Scan for the cell matching the given text and deliver its [X, Y] coordinate at center. 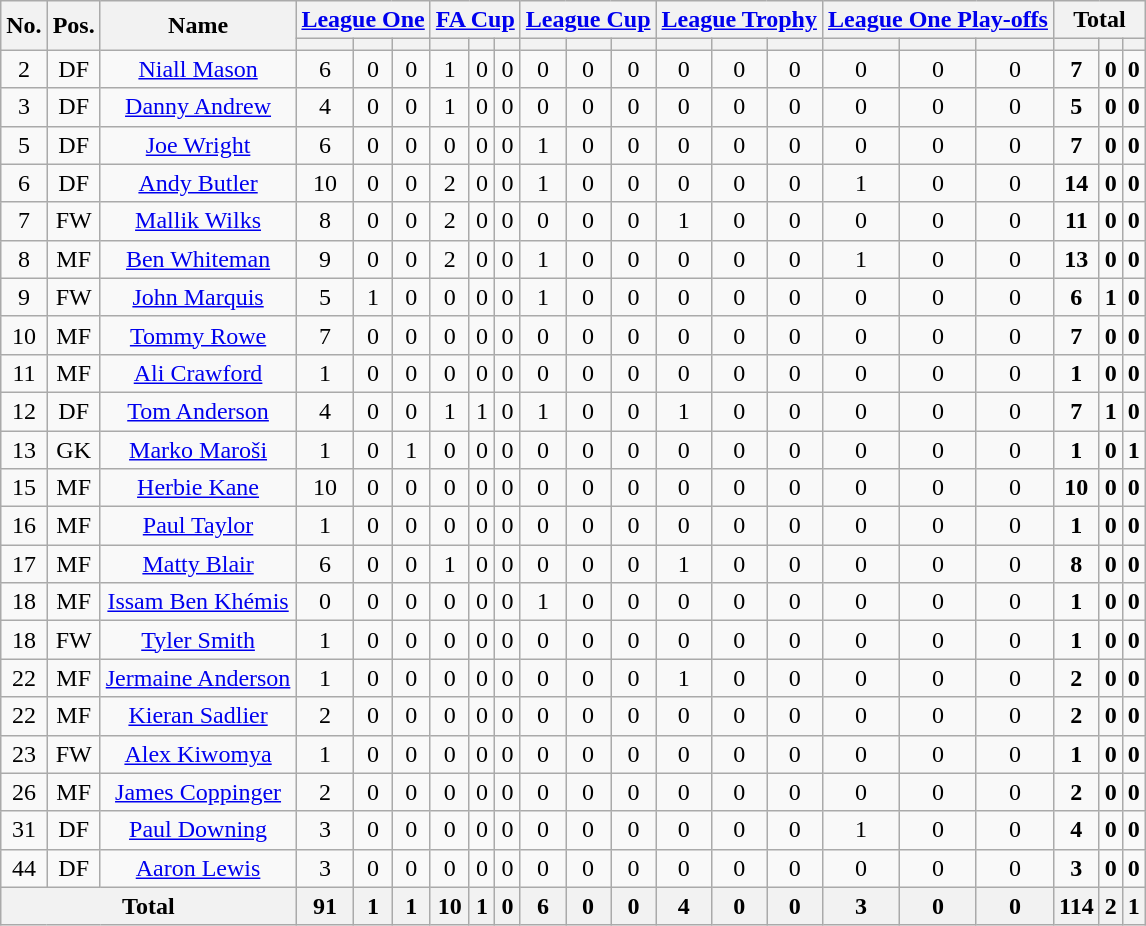
Issam Ben Khémis [198, 602]
Matty Blair [198, 564]
Ben Whiteman [198, 259]
Tom Anderson [198, 411]
14 [1076, 183]
Paul Downing [198, 830]
12 [24, 411]
26 [24, 792]
No. [24, 26]
16 [24, 526]
League One [363, 20]
Name [198, 26]
FA Cup [475, 20]
Alex Kiwomya [198, 754]
114 [1076, 906]
League Cup [588, 20]
GK [74, 449]
James Coppinger [198, 792]
Tommy Rowe [198, 335]
Ali Crawford [198, 373]
Tyler Smith [198, 640]
23 [24, 754]
15 [24, 488]
League One Play-offs [938, 20]
Herbie Kane [198, 488]
Jermaine Anderson [198, 678]
Aaron Lewis [198, 868]
Paul Taylor [198, 526]
Marko Maroši [198, 449]
John Marquis [198, 297]
Andy Butler [198, 183]
31 [24, 830]
Kieran Sadlier [198, 716]
Niall Mason [198, 69]
League Trophy [739, 20]
Mallik Wilks [198, 221]
Danny Andrew [198, 107]
Joe Wright [198, 145]
17 [24, 564]
Pos. [74, 26]
91 [325, 906]
44 [24, 868]
